Return (x, y) of the center of cell containing provided text 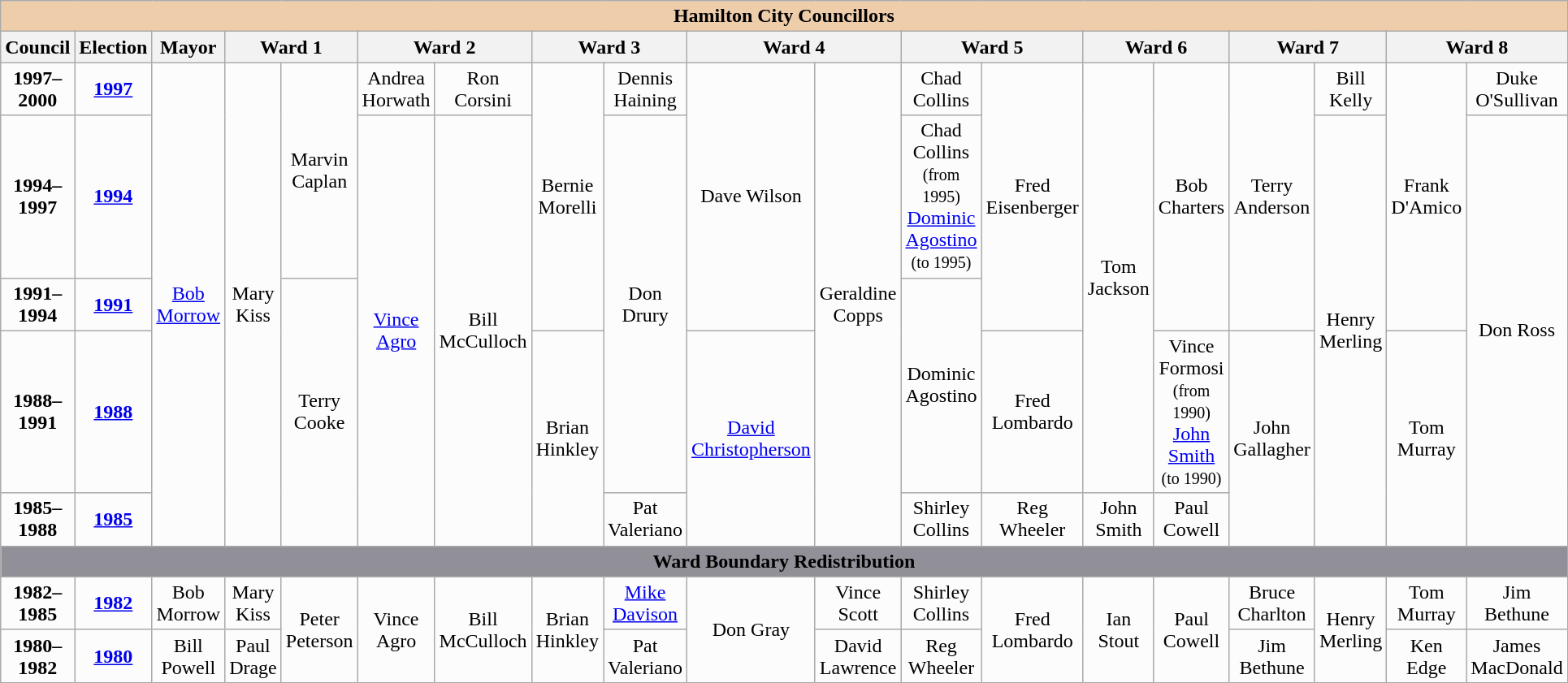
David Lawrence (858, 656)
Ward 6 (1155, 47)
Geraldine Copps (858, 304)
Duke O'Sullivan (1517, 89)
Bill Kelly (1350, 89)
Chad Collins(from 1995)Dominic Agostino (to 1995) (941, 197)
1982–1985 (37, 603)
Ron Corsini (483, 89)
Hamilton City Councillors (784, 16)
Frank D'Amico (1427, 197)
Dennis Haining (645, 89)
Paul Drage (253, 656)
Ward Boundary Redistribution (784, 561)
1985 (114, 520)
David Christopherson (752, 439)
Ian Stout (1118, 629)
Vince Formosi(from 1990)John Smith(to 1990) (1191, 412)
1980 (114, 656)
Council (37, 47)
Ward 4 (795, 47)
Bernie Morelli (567, 197)
1991 (114, 304)
Tom Jackson (1118, 278)
Dave Wilson (752, 197)
Ward 8 (1477, 47)
Andrea Horwath (396, 89)
1994 (114, 197)
Mike Davison (645, 603)
Ward 3 (609, 47)
1980–1982 (37, 656)
James MacDonald (1517, 656)
Terry Cooke (319, 412)
John Smith (1118, 520)
Don Gray (752, 629)
1988–1991 (37, 412)
Bob Charters (1191, 197)
Chad Collins (941, 89)
Ward 7 (1308, 47)
1982 (114, 603)
1985–1988 (37, 520)
Terry Anderson (1272, 197)
Peter Peterson (319, 629)
1997–2000 (37, 89)
Ward 5 (992, 47)
Fred Eisenberger (1032, 197)
Marvin Caplan (319, 171)
Don Ross (1517, 331)
Election (114, 47)
Vince Scott (858, 603)
Bill Powell (188, 656)
Ward 1 (291, 47)
1991–1994 (37, 304)
John Gallagher (1272, 439)
1988 (114, 412)
Dominic Agostino (941, 385)
1997 (114, 89)
Don Drury (645, 304)
Ken Edge (1427, 656)
1994–1997 (37, 197)
Ward 2 (444, 47)
Bruce Charlton (1272, 603)
Mayor (188, 47)
